Provide the [X, Y] coordinate of the cell's center where the given text is located.  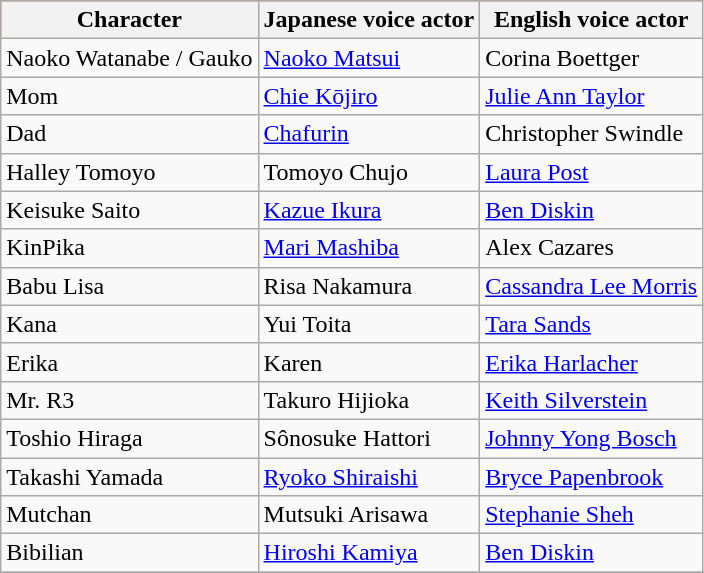
Erika Harlacher [592, 362]
Alex Cazares [592, 248]
Risa Nakamura [369, 286]
English voice actor [592, 20]
Ryoko Shiraishi [369, 477]
Tara Sands [592, 324]
Kana [130, 324]
Halley Tomoyo [130, 172]
Yui Toita [369, 324]
Keisuke Saito [130, 210]
Takashi Yamada [130, 477]
Bryce Papenbrook [592, 477]
Takuro Hijioka [369, 400]
Mr. R3 [130, 400]
Julie Ann Taylor [592, 96]
Character [130, 20]
Cassandra Lee Morris [592, 286]
Chie Kōjiro [369, 96]
Sônosuke Hattori [369, 438]
Laura Post [592, 172]
Corina Boettger [592, 58]
Tomoyo Chujo [369, 172]
KinPika [130, 248]
Chafurin [369, 134]
Toshio Hiraga [130, 438]
Kazue Ikura [369, 210]
Japanese voice actor [369, 20]
Erika [130, 362]
Babu Lisa [130, 286]
Bibilian [130, 553]
Mutchan [130, 515]
Dad [130, 134]
Mom [130, 96]
Stephanie Sheh [592, 515]
Mutsuki Arisawa [369, 515]
Christopher Swindle [592, 134]
Mari Mashiba [369, 248]
Naoko Matsui [369, 58]
Johnny Yong Bosch [592, 438]
Naoko Watanabe / Gauko [130, 58]
Hiroshi Kamiya [369, 553]
Keith Silverstein [592, 400]
Karen [369, 362]
